Scan for the cell matching the given text and deliver its [x, y] coordinate at center. 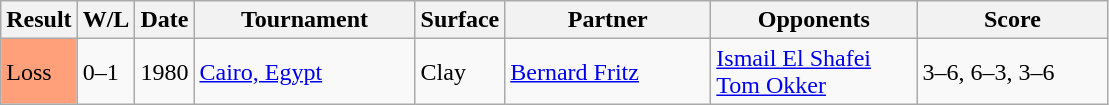
Ismail El Shafei Tom Okker [814, 72]
Score [1012, 20]
Date [164, 20]
Surface [460, 20]
Partner [608, 20]
0–1 [106, 72]
Loss [39, 72]
Tournament [304, 20]
Clay [460, 72]
Result [39, 20]
Opponents [814, 20]
Cairo, Egypt [304, 72]
1980 [164, 72]
W/L [106, 20]
Bernard Fritz [608, 72]
3–6, 6–3, 3–6 [1012, 72]
